Return (x, y) of the center of cell containing provided text 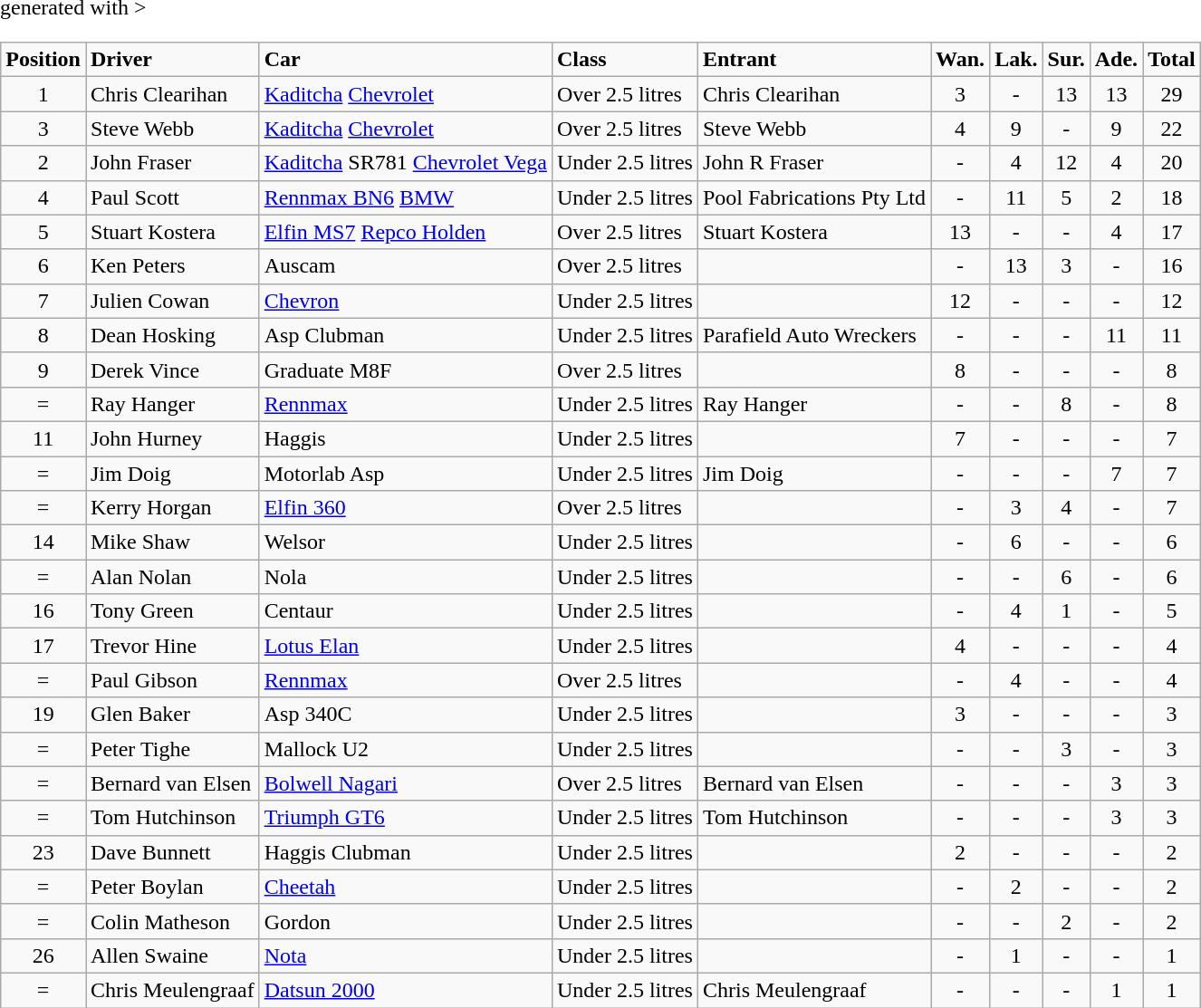
Mike Shaw (172, 542)
Mallock U2 (406, 749)
Peter Tighe (172, 749)
Kerry Horgan (172, 508)
19 (43, 715)
Peter Boylan (172, 887)
Cheetah (406, 887)
Elfin 360 (406, 508)
Asp 340C (406, 715)
22 (1172, 129)
Alan Nolan (172, 577)
Total (1172, 60)
Lak. (1016, 60)
Driver (172, 60)
Ade. (1116, 60)
Dean Hosking (172, 335)
26 (43, 955)
Dave Bunnett (172, 852)
Position (43, 60)
Paul Scott (172, 197)
Allen Swaine (172, 955)
Tony Green (172, 611)
John Hurney (172, 438)
Graduate M8F (406, 370)
Colin Matheson (172, 921)
John Fraser (172, 163)
Chevron (406, 301)
Elfin MS7 Repco Holden (406, 232)
Rennmax BN6 BMW (406, 197)
Nota (406, 955)
Auscam (406, 266)
Paul Gibson (172, 680)
John R Fraser (813, 163)
Wan. (960, 60)
Lotus Elan (406, 646)
Bolwell Nagari (406, 783)
Derek Vince (172, 370)
Car (406, 60)
Glen Baker (172, 715)
Motorlab Asp (406, 474)
Julien Cowan (172, 301)
Centaur (406, 611)
Sur. (1066, 60)
23 (43, 852)
Parafield Auto Wreckers (813, 335)
Welsor (406, 542)
Class (625, 60)
Pool Fabrications Pty Ltd (813, 197)
20 (1172, 163)
Nola (406, 577)
Triumph GT6 (406, 818)
Entrant (813, 60)
Haggis (406, 438)
Datsun 2000 (406, 990)
Kaditcha SR781 Chevrolet Vega (406, 163)
14 (43, 542)
Haggis Clubman (406, 852)
Asp Clubman (406, 335)
Trevor Hine (172, 646)
29 (1172, 94)
Gordon (406, 921)
18 (1172, 197)
Ken Peters (172, 266)
